Provide the (X, Y) coordinate of the cell's center where the given text is located.  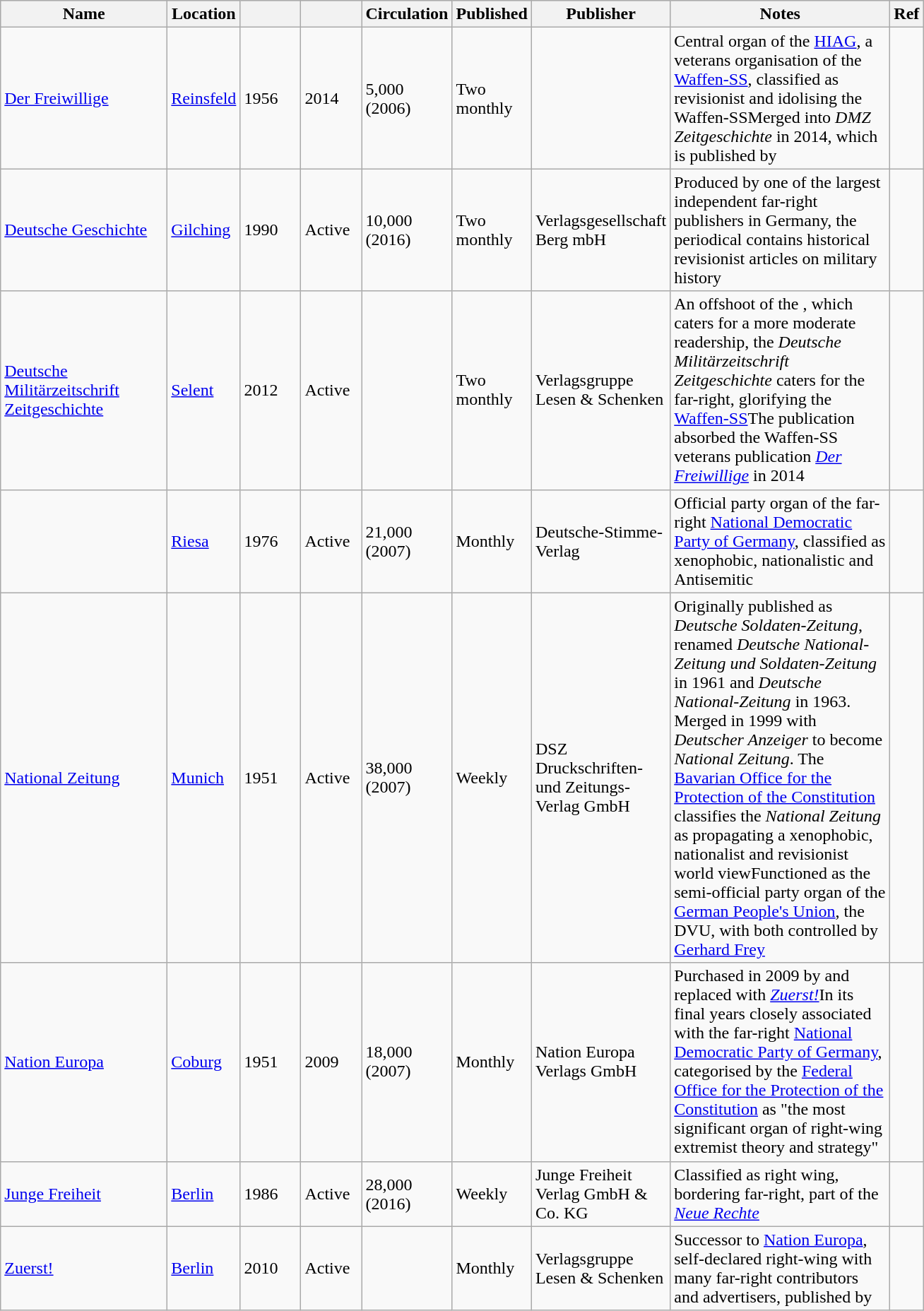
Selent (203, 390)
Notes (780, 14)
Classified as right wing, bordering far-right, part of the Neue Rechte (780, 1194)
Circulation (407, 14)
1990 (271, 230)
Zuerst! (84, 1269)
5,000 (2006) (407, 98)
Location (203, 14)
2010 (271, 1269)
1956 (271, 98)
Ref (907, 14)
Junge Freiheit Verlag GmbH & Co. KG (600, 1194)
DSZ Druckschriften- und Zeitungs-Verlag GmbH (600, 778)
28,000 (2016) (407, 1194)
Gilching (203, 230)
Nation Europa Verlags GmbH (600, 1062)
Nation Europa (84, 1062)
Deutsche Militärzeitschrift Zeitgeschichte (84, 390)
Reinsfeld (203, 98)
38,000 (2007) (407, 778)
1986 (271, 1194)
18,000 (2007) (407, 1062)
2012 (271, 390)
Official party organ of the far-right National Democratic Party of Germany, classified as xenophobic, nationalistic and Antisemitic (780, 541)
Riesa (203, 541)
Junge Freiheit (84, 1194)
Deutsche Geschichte (84, 230)
Publisher (600, 14)
Munich (203, 778)
National Zeitung (84, 778)
Der Freiwillige (84, 98)
Successor to Nation Europa, self-declared right-wing with many far-right contributors and advertisers, published by (780, 1269)
Verlagsgesellschaft Berg mbH (600, 230)
Deutsche-Stimme-Verlag (600, 541)
2014 (331, 98)
2009 (331, 1062)
1976 (271, 541)
21,000 (2007) (407, 541)
10,000 (2016) (407, 230)
Published (492, 14)
Coburg (203, 1062)
Name (84, 14)
